Capture the cell that displays the provided text and extract its (X, Y) central coordinate. 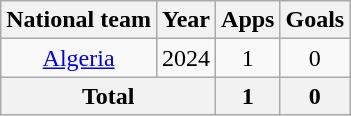
Goals (315, 20)
2024 (186, 58)
National team (79, 20)
Algeria (79, 58)
Total (108, 96)
Apps (248, 20)
Year (186, 20)
